Extract the (x, y) coordinate from the center of the cell holding the provided text.  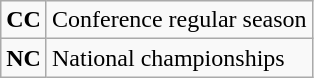
CC (24, 20)
National championships (179, 58)
Conference regular season (179, 20)
NC (24, 58)
